Pinpoint the cell where the given text exists, returning its (x, y) midpoint coordinate. 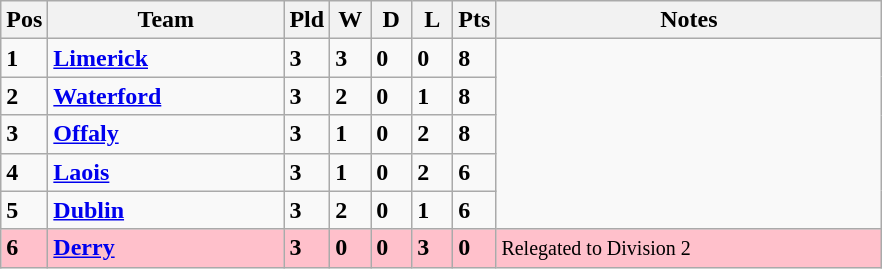
Derry (166, 248)
Pld (307, 20)
Team (166, 20)
Waterford (166, 96)
5 (24, 210)
4 (24, 172)
Pts (474, 20)
Limerick (166, 58)
Relegated to Division 2 (689, 248)
Dublin (166, 210)
W (350, 20)
Pos (24, 20)
D (392, 20)
Notes (689, 20)
L (432, 20)
Laois (166, 172)
Offaly (166, 134)
